Determine the [x, y] coordinate at the center of the cell enclosing the given text.  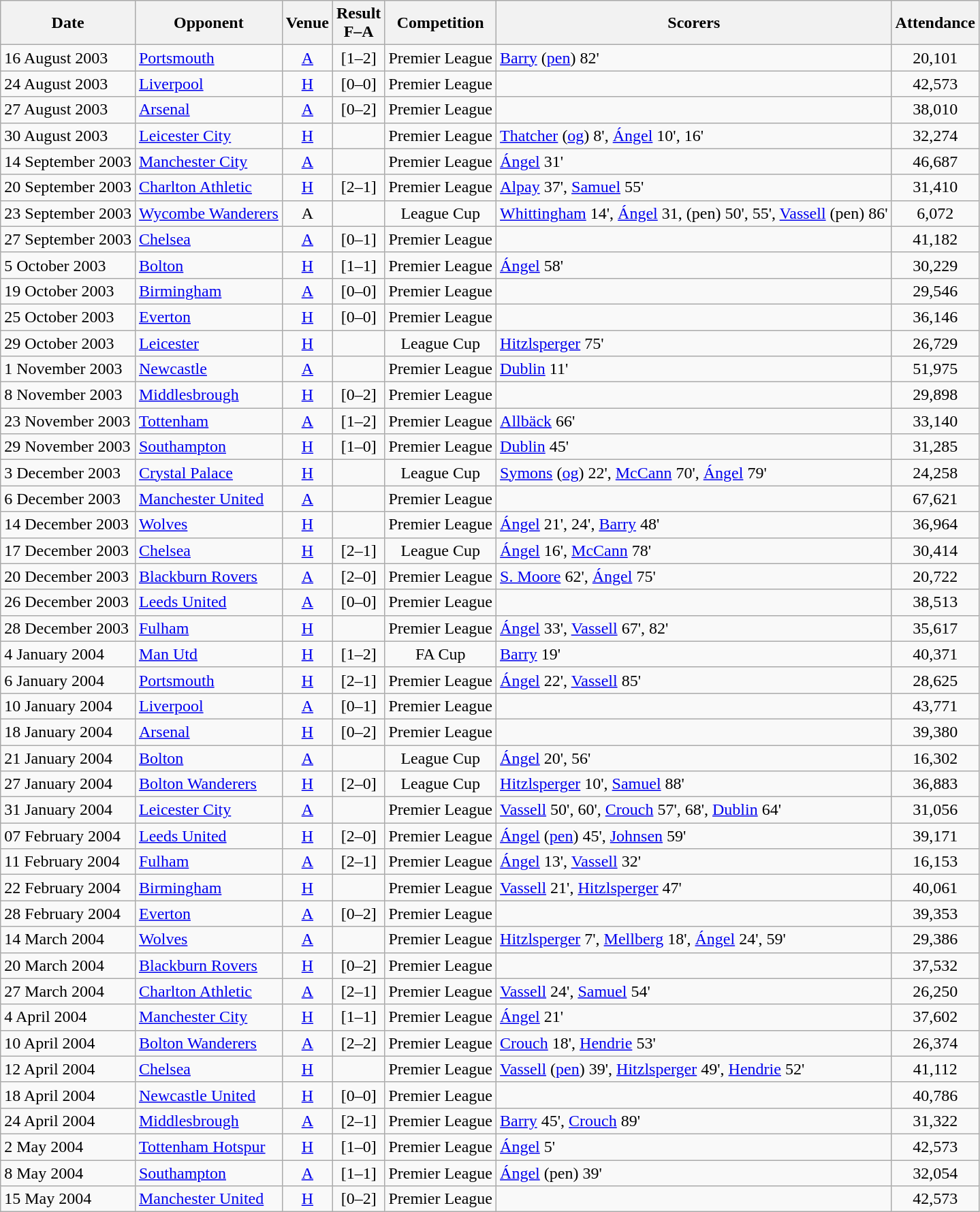
Ángel (pen) 45', Johnsen 59' [695, 836]
Crouch 18', Hendrie 53' [695, 1043]
Ángel 58' [695, 265]
Ángel 33', Vassell 67', 82' [695, 628]
Scorers [695, 23]
Attendance [935, 23]
Vassell 24', Samuel 54' [695, 991]
ResultF–A [358, 23]
20,722 [935, 576]
28,625 [935, 680]
Hitzlsperger 7', Mellberg 18', Ángel 24', 59' [695, 939]
Allbäck 66' [695, 421]
Dublin 11' [695, 369]
32,274 [935, 136]
41,182 [935, 239]
Vassell (pen) 39', Hitzlsperger 49', Hendrie 52' [695, 1069]
29 November 2003 [68, 447]
29,386 [935, 939]
26,374 [935, 1043]
Vassell 21', Hitzlsperger 47' [695, 888]
10 April 2004 [68, 1043]
Vassell 50', 60', Crouch 57', 68', Dublin 64' [695, 810]
Ángel 21' [695, 1017]
39,353 [935, 914]
11 February 2004 [68, 862]
Hitzlsperger 10', Samuel 88' [695, 784]
18 January 2004 [68, 732]
31,410 [935, 187]
Opponent [208, 23]
29 October 2003 [68, 343]
Ángel 22', Vassell 85' [695, 680]
Crystal Palace [208, 473]
27 September 2003 [68, 239]
Tottenham Hotspur [208, 1147]
41,112 [935, 1069]
Barry 19' [695, 654]
6 December 2003 [68, 499]
37,602 [935, 1017]
31,056 [935, 810]
26,250 [935, 991]
Venue [307, 23]
24 August 2003 [68, 84]
32,054 [935, 1172]
Whittingham 14', Ángel 31, (pen) 50', 55', Vassell (pen) 86' [695, 213]
23 November 2003 [68, 421]
30 August 2003 [68, 136]
38,513 [935, 602]
Dublin 45' [695, 447]
40,371 [935, 654]
Newcastle [208, 369]
20 March 2004 [68, 965]
21 January 2004 [68, 758]
Barry (pen) 82' [695, 58]
Ángel 5' [695, 1147]
Thatcher (og) 8', Ángel 10', 16' [695, 136]
19 October 2003 [68, 291]
28 February 2004 [68, 914]
27 August 2003 [68, 110]
16 August 2003 [68, 58]
Newcastle United [208, 1095]
30,229 [935, 265]
36,883 [935, 784]
29,898 [935, 395]
Alpay 37', Samuel 55' [695, 187]
27 January 2004 [68, 784]
39,380 [935, 732]
07 February 2004 [68, 836]
67,621 [935, 499]
FA Cup [441, 654]
43,771 [935, 706]
S. Moore 62', Ángel 75' [695, 576]
6 January 2004 [68, 680]
51,975 [935, 369]
24,258 [935, 473]
Tottenham [208, 421]
14 March 2004 [68, 939]
Symons (og) 22', McCann 70', Ángel 79' [695, 473]
Ángel 21', 24', Barry 48' [695, 525]
39,171 [935, 836]
22 February 2004 [68, 888]
Barry 45', Crouch 89' [695, 1121]
Ángel 13', Vassell 32' [695, 862]
40,061 [935, 888]
Ángel 20', 56' [695, 758]
27 March 2004 [68, 991]
24 April 2004 [68, 1121]
30,414 [935, 550]
33,140 [935, 421]
26 December 2003 [68, 602]
2 May 2004 [68, 1147]
Competition [441, 23]
6,072 [935, 213]
12 April 2004 [68, 1069]
8 November 2003 [68, 395]
5 October 2003 [68, 265]
40,786 [935, 1095]
1 November 2003 [68, 369]
36,964 [935, 525]
29,546 [935, 291]
[2–2] [358, 1043]
38,010 [935, 110]
20 September 2003 [68, 187]
Man Utd [208, 654]
Ángel 16', McCann 78' [695, 550]
31 January 2004 [68, 810]
Leicester [208, 343]
17 December 2003 [68, 550]
Ángel (pen) 39' [695, 1172]
37,532 [935, 965]
31,322 [935, 1121]
35,617 [935, 628]
28 December 2003 [68, 628]
10 January 2004 [68, 706]
3 December 2003 [68, 473]
20 December 2003 [68, 576]
25 October 2003 [68, 317]
4 April 2004 [68, 1017]
4 January 2004 [68, 654]
23 September 2003 [68, 213]
31,285 [935, 447]
46,687 [935, 161]
Hitzlsperger 75' [695, 343]
16,153 [935, 862]
Ángel 31' [695, 161]
26,729 [935, 343]
16,302 [935, 758]
8 May 2004 [68, 1172]
Wycombe Wanderers [208, 213]
15 May 2004 [68, 1199]
14 December 2003 [68, 525]
36,146 [935, 317]
14 September 2003 [68, 161]
Date [68, 23]
20,101 [935, 58]
18 April 2004 [68, 1095]
